Return (x, y) of the center of cell containing provided text 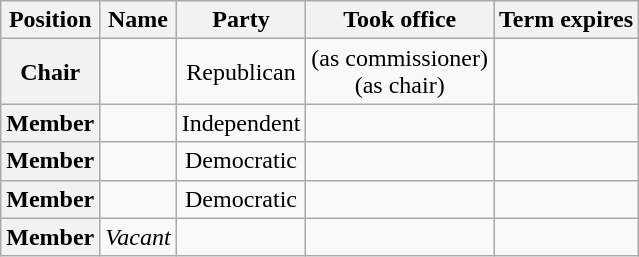
Independent (241, 123)
Republican (241, 72)
Vacant (138, 237)
Party (241, 20)
Term expires (566, 20)
(as commissioner) (as chair) (400, 72)
Took office (400, 20)
Name (138, 20)
Position (50, 20)
Chair (50, 72)
